For the text-containing cell, return its midpoint in (x, y) coordinate format. 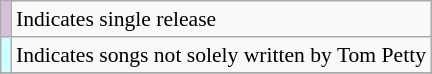
Indicates songs not solely written by Tom Petty (221, 55)
Indicates single release (221, 19)
